Identify which cell holds the provided text, then report its (x, y) central coordinate. 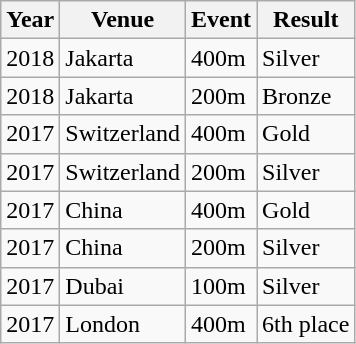
100m (222, 286)
Venue (123, 20)
Bronze (306, 96)
Dubai (123, 286)
6th place (306, 324)
Result (306, 20)
London (123, 324)
Year (30, 20)
Event (222, 20)
